Return [x, y] of the center of cell containing provided text 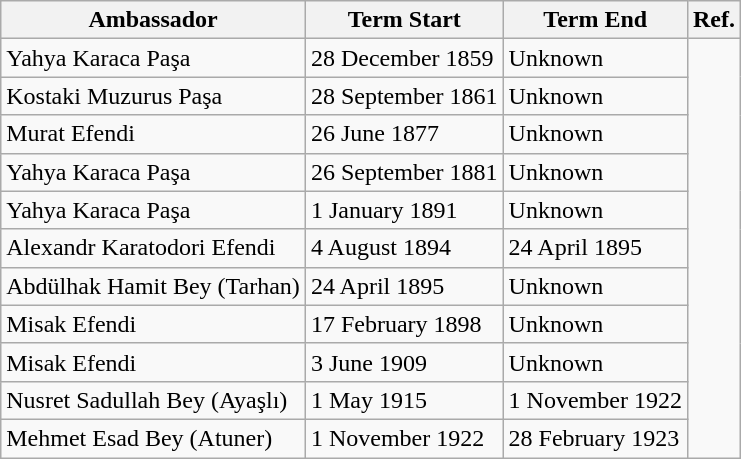
4 August 1894 [404, 248]
17 February 1898 [404, 324]
28 December 1859 [404, 58]
Term End [595, 20]
1 May 1915 [404, 400]
1 January 1891 [404, 210]
Mehmet Esad Bey (Atuner) [154, 438]
26 June 1877 [404, 134]
26 September 1881 [404, 172]
28 February 1923 [595, 438]
Kostaki Muzurus Paşa [154, 96]
Abdülhak Hamit Bey (Tarhan) [154, 286]
Ambassador [154, 20]
3 June 1909 [404, 362]
Term Start [404, 20]
28 September 1861 [404, 96]
Ref. [714, 20]
Nusret Sadullah Bey (Ayaşlı) [154, 400]
Alexandr Karatodori Efendi [154, 248]
Murat Efendi [154, 134]
